Detect which cell encompasses the target text, then output its (x, y) center coordinate. 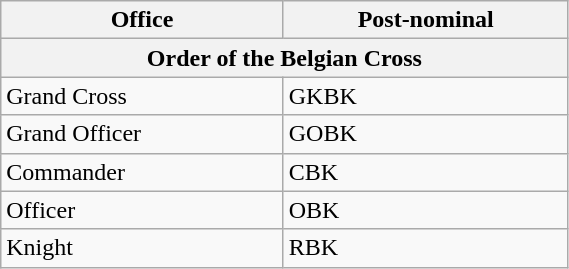
Order of the Belgian Cross (284, 58)
Post-nominal (426, 20)
Grand Officer (142, 134)
OBK (426, 210)
Knight (142, 248)
GOBK (426, 134)
Commander (142, 172)
CBK (426, 172)
GKBK (426, 96)
Office (142, 20)
Officer (142, 210)
Grand Cross (142, 96)
RBK (426, 248)
